Detect which cell encompasses the target text, then output its (X, Y) center coordinate. 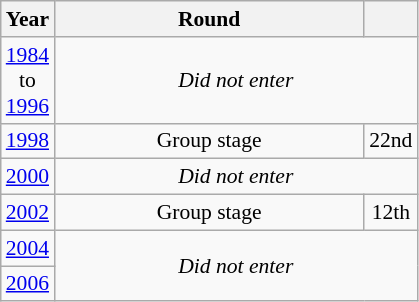
2004 (28, 248)
2000 (28, 177)
2002 (28, 213)
2006 (28, 284)
22nd (390, 141)
1984to1996 (28, 80)
Year (28, 19)
12th (390, 213)
1998 (28, 141)
Round (209, 19)
